Determine the [x, y] coordinate at the center of the cell enclosing the given text.  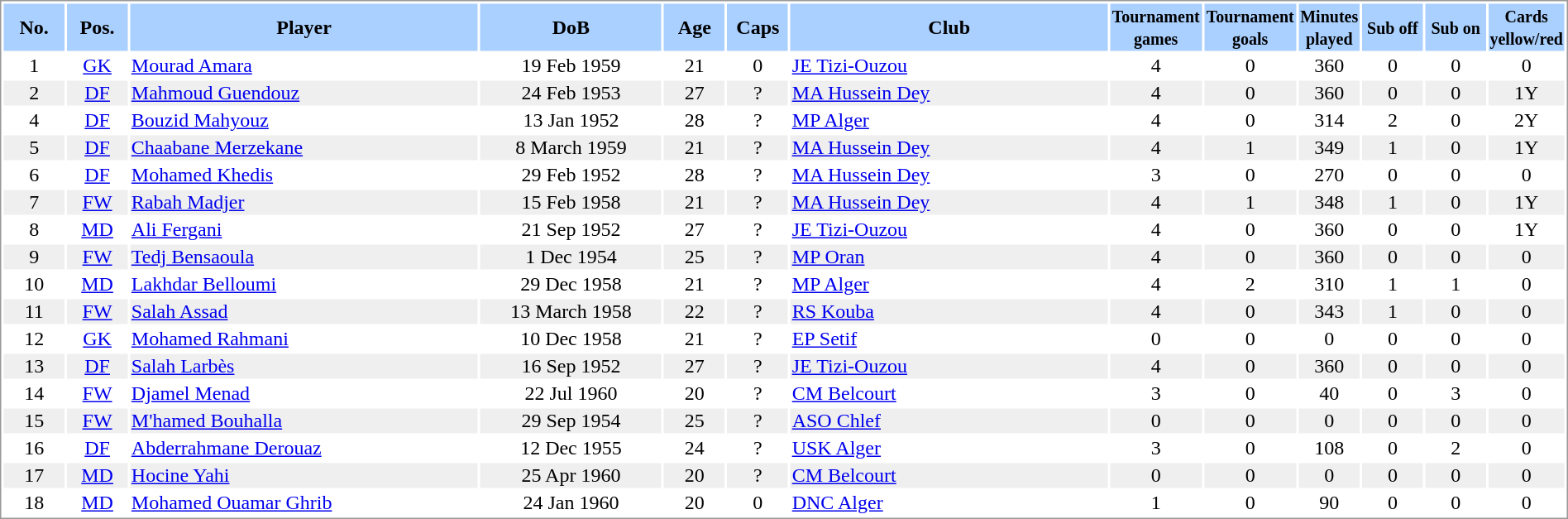
Salah Larbès [304, 367]
10 Dec 1958 [571, 339]
343 [1329, 312]
DNC Alger [949, 502]
17 [33, 476]
7 [33, 203]
13 March 1958 [571, 312]
M'hamed Bouhalla [304, 421]
EP Setif [949, 339]
12 [33, 339]
Rabah Madjer [304, 203]
29 Feb 1952 [571, 175]
Abderrahmane Derouaz [304, 448]
Club [949, 26]
Tournamentgames [1156, 26]
Chaabane Merzekane [304, 148]
22 Jul 1960 [571, 393]
Pos. [98, 26]
Caps [758, 26]
Mohamed Rahmani [304, 339]
5 [33, 148]
Mourad Amara [304, 65]
348 [1329, 203]
18 [33, 502]
22 [695, 312]
Tournamentgoals [1250, 26]
Salah Assad [304, 312]
Bouzid Mahyouz [304, 120]
USK Alger [949, 448]
25 Apr 1960 [571, 476]
2Y [1527, 120]
90 [1329, 502]
Djamel Menad [304, 393]
349 [1329, 148]
8 [33, 229]
13 Jan 1952 [571, 120]
Ali Fergani [304, 229]
ASO Chlef [949, 421]
8 March 1959 [571, 148]
29 Sep 1954 [571, 421]
12 Dec 1955 [571, 448]
Lakhdar Belloumi [304, 284]
Sub on [1456, 26]
6 [33, 175]
Age [695, 26]
314 [1329, 120]
RS Kouba [949, 312]
DoB [571, 26]
Mahmoud Guendouz [304, 94]
310 [1329, 284]
14 [33, 393]
108 [1329, 448]
15 Feb 1958 [571, 203]
Minutesplayed [1329, 26]
Mohamed Ouamar Ghrib [304, 502]
Sub off [1393, 26]
270 [1329, 175]
21 Sep 1952 [571, 229]
MP Oran [949, 257]
15 [33, 421]
10 [33, 284]
24 Jan 1960 [571, 502]
1 Dec 1954 [571, 257]
Player [304, 26]
Mohamed Khedis [304, 175]
11 [33, 312]
24 [695, 448]
19 Feb 1959 [571, 65]
40 [1329, 393]
Cardsyellow/red [1527, 26]
Tedj Bensaoula [304, 257]
29 Dec 1958 [571, 284]
24 Feb 1953 [571, 94]
16 Sep 1952 [571, 367]
No. [33, 26]
13 [33, 367]
Hocine Yahi [304, 476]
16 [33, 448]
9 [33, 257]
